Scan for the cell matching the given text and deliver its (X, Y) coordinate at center. 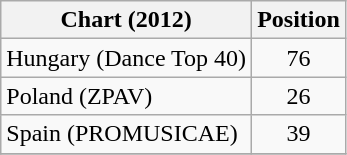
Chart (2012) (126, 20)
Spain (PROMUSICAE) (126, 134)
Hungary (Dance Top 40) (126, 58)
39 (299, 134)
Position (299, 20)
76 (299, 58)
Poland (ZPAV) (126, 96)
26 (299, 96)
